From the cell containing the given text, extract its center point as [x, y] coordinate. 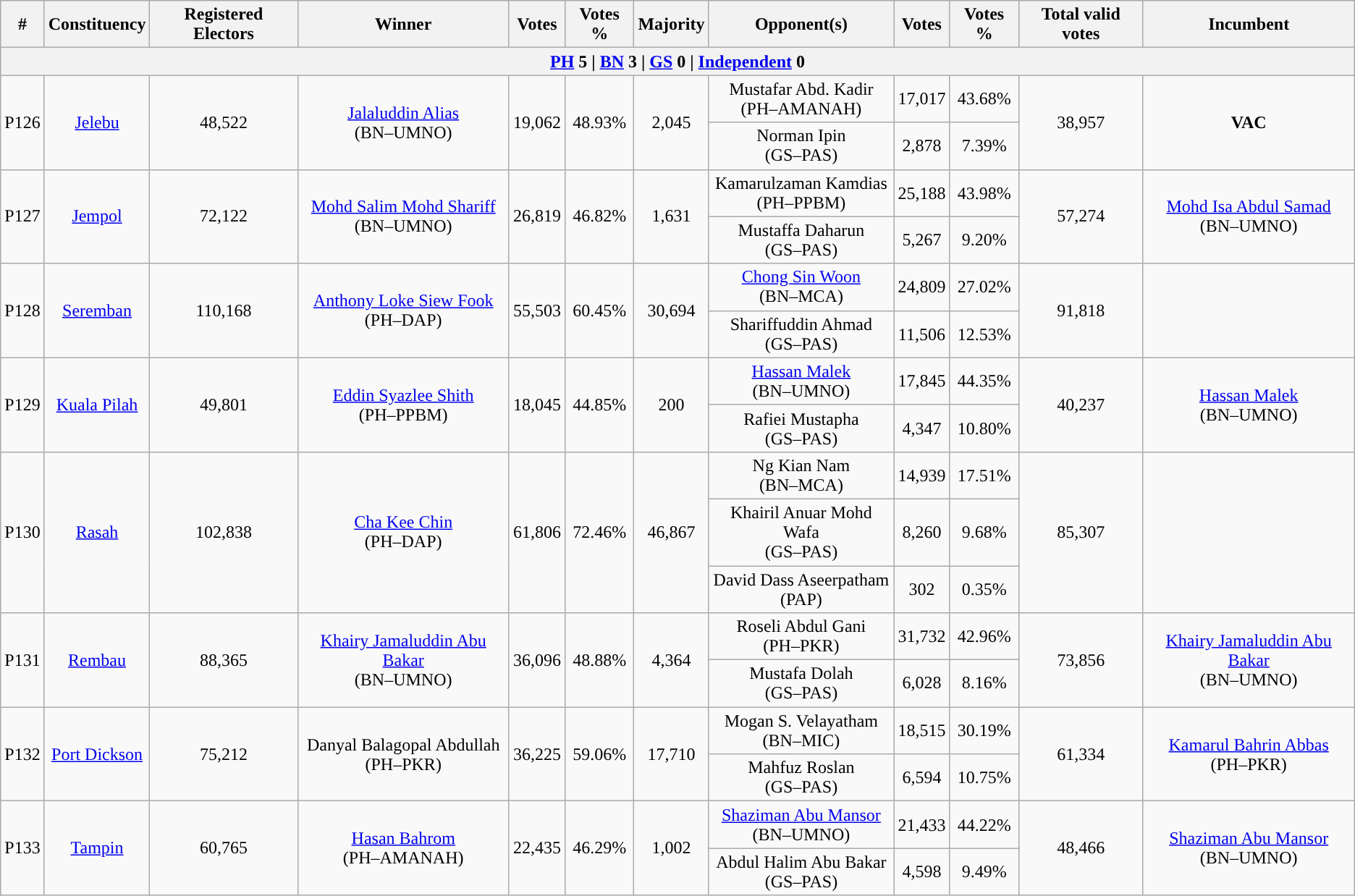
9.49% [984, 871]
60.45% [599, 310]
Rembau [97, 660]
P126 [22, 122]
Seremban [97, 310]
Incumbent [1249, 25]
P128 [22, 310]
Kamarulzaman Kamdias(PH–PPBM) [801, 193]
44.22% [984, 825]
4,364 [672, 660]
Mustaffa Daharun(GS–PAS) [801, 240]
36,225 [537, 754]
Tampin [97, 848]
Jempol [97, 216]
Chong Sin Woon(BN–MCA) [801, 287]
4,598 [922, 871]
Winner [403, 25]
17,845 [922, 381]
43.68% [984, 98]
61,806 [537, 532]
46,867 [672, 532]
110,168 [224, 310]
46.29% [599, 848]
10.80% [984, 428]
22,435 [537, 848]
60,765 [224, 848]
# [22, 25]
1,631 [672, 216]
19,062 [537, 122]
P127 [22, 216]
Mahfuz Roslan(GS–PAS) [801, 777]
6,594 [922, 777]
P132 [22, 754]
17.51% [984, 475]
27.02% [984, 287]
44.85% [599, 405]
Total valid votes [1081, 25]
72.46% [599, 532]
Anthony Loke Siew Fook(PH–DAP) [403, 310]
Kamarul Bahrin Abbas(PH–PKR) [1249, 754]
11,506 [922, 334]
5,267 [922, 240]
14,939 [922, 475]
30,694 [672, 310]
85,307 [1081, 532]
Kuala Pilah [97, 405]
Registered Electors [224, 25]
Mustafa Dolah(GS–PAS) [801, 683]
Constituency [97, 25]
88,365 [224, 660]
9.68% [984, 532]
18,045 [537, 405]
6,028 [922, 683]
Ng Kian Nam(BN–MCA) [801, 475]
Mohd Isa Abdul Samad(BN–UMNO) [1249, 216]
Roseli Abdul Gani(PH–PKR) [801, 637]
Majority [672, 25]
Port Dickson [97, 754]
Mustafar Abd. Kadir(PH–AMANAH) [801, 98]
17,710 [672, 754]
49,801 [224, 405]
8,260 [922, 532]
Jalaluddin Alias(BN–UMNO) [403, 122]
18,515 [922, 731]
25,188 [922, 193]
Khairil Anuar Mohd Wafa(GS–PAS) [801, 532]
48.93% [599, 122]
8.16% [984, 683]
9.20% [984, 240]
Opponent(s) [801, 25]
73,856 [1081, 660]
48,522 [224, 122]
38,957 [1081, 122]
2,045 [672, 122]
40,237 [1081, 405]
Mohd Salim Mohd Shariff(BN–UMNO) [403, 216]
David Dass Aseerpatham (PAP) [801, 589]
200 [672, 405]
24,809 [922, 287]
17,017 [922, 98]
72,122 [224, 216]
Jelebu [97, 122]
P131 [22, 660]
10.75% [984, 777]
P133 [22, 848]
57,274 [1081, 216]
Rafiei Mustapha(GS–PAS) [801, 428]
43.98% [984, 193]
21,433 [922, 825]
P130 [22, 532]
48.88% [599, 660]
PH 5 | BN 3 | GS 0 | Independent 0 [677, 62]
46.82% [599, 216]
Mogan S. Velayatham(BN–MIC) [801, 731]
Eddin Syazlee Shith(PH–PPBM) [403, 405]
30.19% [984, 731]
Rasah [97, 532]
4,347 [922, 428]
61,334 [1081, 754]
0.35% [984, 589]
26,819 [537, 216]
302 [922, 589]
55,503 [537, 310]
75,212 [224, 754]
1,002 [672, 848]
31,732 [922, 637]
Danyal Balagopal Abdullah(PH–PKR) [403, 754]
Shariffuddin Ahmad(GS–PAS) [801, 334]
91,818 [1081, 310]
VAC [1249, 122]
P129 [22, 405]
7.39% [984, 146]
Norman Ipin(GS–PAS) [801, 146]
2,878 [922, 146]
Cha Kee Chin(PH–DAP) [403, 532]
59.06% [599, 754]
Abdul Halim Abu Bakar(GS–PAS) [801, 871]
36,096 [537, 660]
48,466 [1081, 848]
44.35% [984, 381]
42.96% [984, 637]
12.53% [984, 334]
102,838 [224, 532]
Hasan Bahrom(PH–AMANAH) [403, 848]
